Detect which cell encompasses the target text, then output its (x, y) center coordinate. 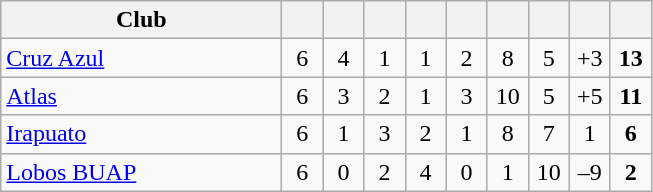
+3 (590, 58)
Cruz Azul (142, 58)
Atlas (142, 96)
11 (630, 96)
Club (142, 20)
7 (548, 134)
13 (630, 58)
–9 (590, 172)
Irapuato (142, 134)
Lobos BUAP (142, 172)
+5 (590, 96)
